Provide the [x, y] coordinate of the cell's center where the given text is located.  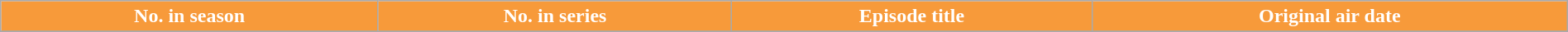
No. in series [554, 16]
Original air date [1330, 16]
No. in season [190, 16]
Episode title [912, 16]
